Return (x, y) of the center of cell containing provided text 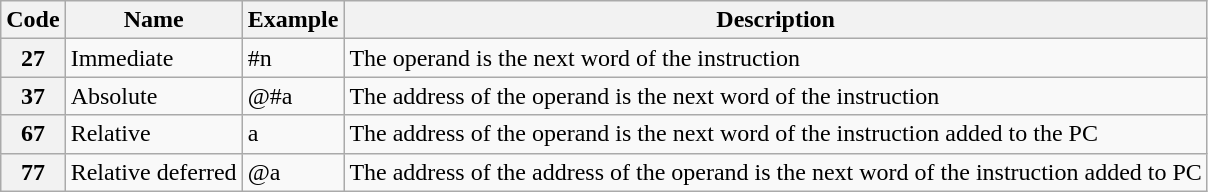
Name (154, 20)
Relative deferred (154, 172)
Absolute (154, 96)
Description (776, 20)
The operand is the next word of the instruction (776, 58)
27 (33, 58)
Immediate (154, 58)
67 (33, 134)
#n (293, 58)
The address of the operand is the next word of the instruction (776, 96)
77 (33, 172)
Relative (154, 134)
The address of the address of the operand is the next word of the instruction added to PC (776, 172)
Code (33, 20)
@#a (293, 96)
Example (293, 20)
@a (293, 172)
37 (33, 96)
a (293, 134)
The address of the operand is the next word of the instruction added to the PC (776, 134)
